Determine the [X, Y] coordinate at the center of the cell enclosing the given text.  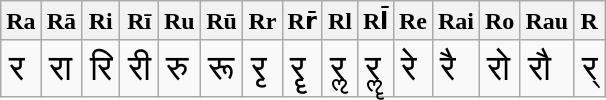
Rl̄ [375, 21]
Rau [547, 21]
Rū [222, 21]
रृ [262, 68]
Rr̄ [302, 21]
रॄ [302, 68]
Rī [139, 21]
रू [222, 68]
Ra [21, 21]
R [590, 21]
री [139, 68]
रॣ [375, 68]
रा [61, 68]
Rā [61, 21]
Ro [500, 21]
र् [590, 68]
रो [500, 68]
रि [101, 68]
Re [412, 21]
Rr [262, 21]
Ri [101, 21]
रै [456, 68]
रॢ [340, 68]
रु [179, 68]
Rl [340, 21]
र [21, 68]
रौ [547, 68]
Rai [456, 21]
Ru [179, 21]
रे [412, 68]
